Extract the [X, Y] coordinate from the center of the cell holding the provided text.  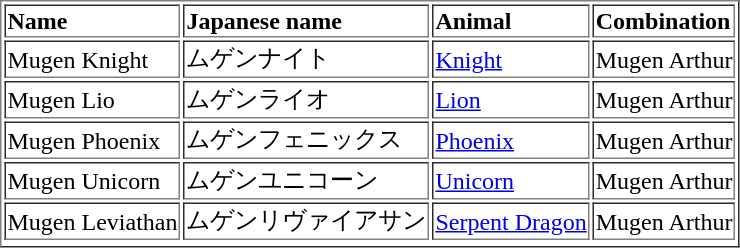
ムゲンユニコーン [306, 181]
Unicorn [510, 181]
ムゲンライオ [306, 100]
Serpent Dragon [510, 221]
Name [92, 20]
Mugen Unicorn [92, 181]
Japanese name [306, 20]
Animal [510, 20]
ムゲンナイト [306, 59]
Combination [664, 20]
Mugen Knight [92, 59]
Mugen Lio [92, 100]
Phoenix [510, 141]
ムゲンリヴァイアサン [306, 221]
Mugen Leviathan [92, 221]
Knight [510, 59]
ムゲンフェニックス [306, 141]
Mugen Phoenix [92, 141]
Lion [510, 100]
